Detect which cell encompasses the target text, then output its [X, Y] center coordinate. 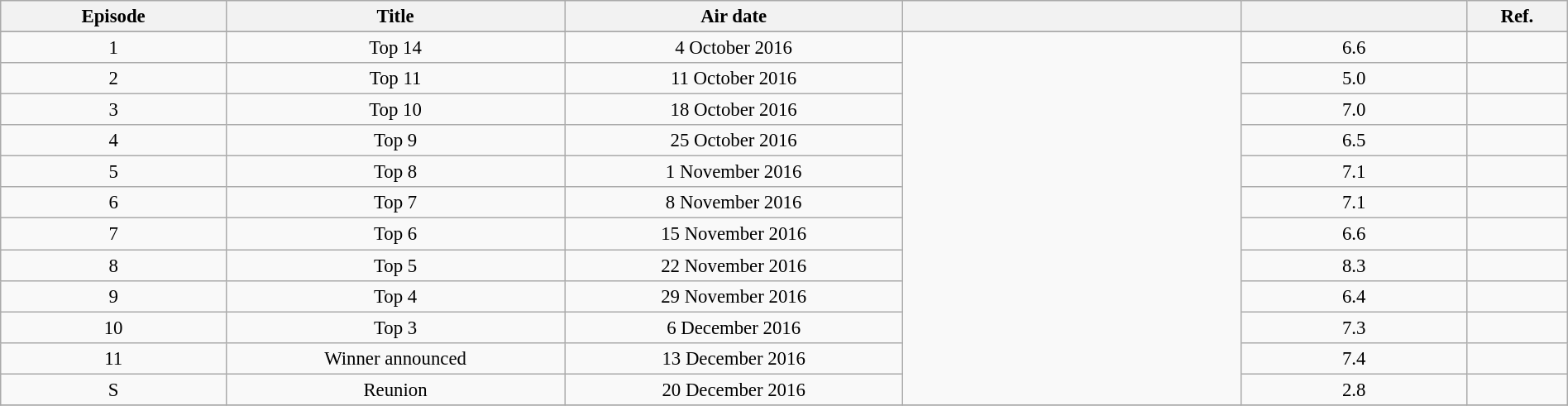
7.3 [1355, 327]
11 October 2016 [734, 79]
10 [114, 327]
Top 5 [395, 265]
6 [114, 203]
Reunion [395, 389]
Top 14 [395, 48]
4 October 2016 [734, 48]
Top 3 [395, 327]
20 December 2016 [734, 389]
Top 8 [395, 172]
9 [114, 296]
5.0 [1355, 79]
13 December 2016 [734, 358]
Top 6 [395, 234]
Top 9 [395, 141]
8 November 2016 [734, 203]
7.0 [1355, 110]
1 November 2016 [734, 172]
18 October 2016 [734, 110]
Air date [734, 17]
25 October 2016 [734, 141]
6.4 [1355, 296]
Top 7 [395, 203]
7.4 [1355, 358]
8.3 [1355, 265]
Top 11 [395, 79]
2 [114, 79]
8 [114, 265]
22 November 2016 [734, 265]
Top 10 [395, 110]
S [114, 389]
7 [114, 234]
29 November 2016 [734, 296]
6 December 2016 [734, 327]
1 [114, 48]
Episode [114, 17]
11 [114, 358]
Winner announced [395, 358]
Ref. [1517, 17]
2.8 [1355, 389]
Title [395, 17]
6.5 [1355, 141]
4 [114, 141]
Top 4 [395, 296]
5 [114, 172]
15 November 2016 [734, 234]
3 [114, 110]
